Locate the cell with the specified text and output its [X, Y] center coordinate. 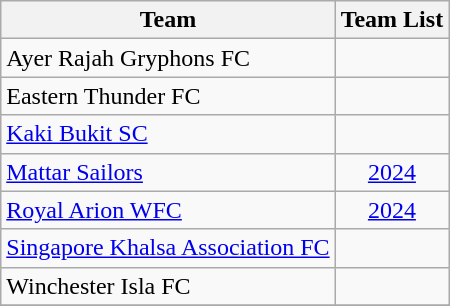
Kaki Bukit SC [168, 134]
Team [168, 20]
Eastern Thunder FC [168, 96]
Royal Arion WFC [168, 210]
Winchester Isla FC [168, 286]
Team List [392, 20]
Ayer Rajah Gryphons FC [168, 58]
Mattar Sailors [168, 172]
Singapore Khalsa Association FC [168, 248]
